Find where the given text appears and provide that cell's center as [X, Y] coordinate. 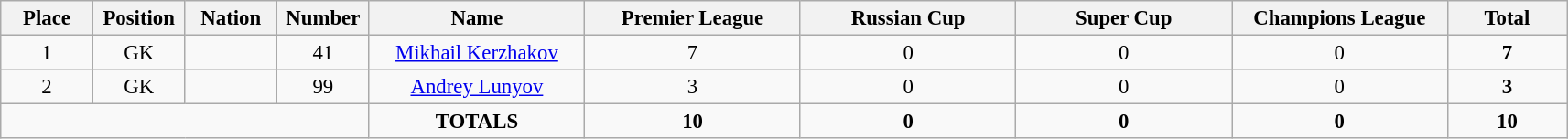
99 [324, 87]
Champions League [1340, 18]
Name [477, 18]
41 [324, 53]
1 [48, 53]
Mikhail Kerzhakov [477, 53]
Andrey Lunyov [477, 87]
TOTALS [477, 122]
Nation [231, 18]
Place [48, 18]
Position [139, 18]
Premier League [693, 18]
2 [48, 87]
Russian Cup [908, 18]
Super Cup [1124, 18]
Number [324, 18]
Total [1507, 18]
